Determine the (X, Y) coordinate at the center of the cell enclosing the given text.  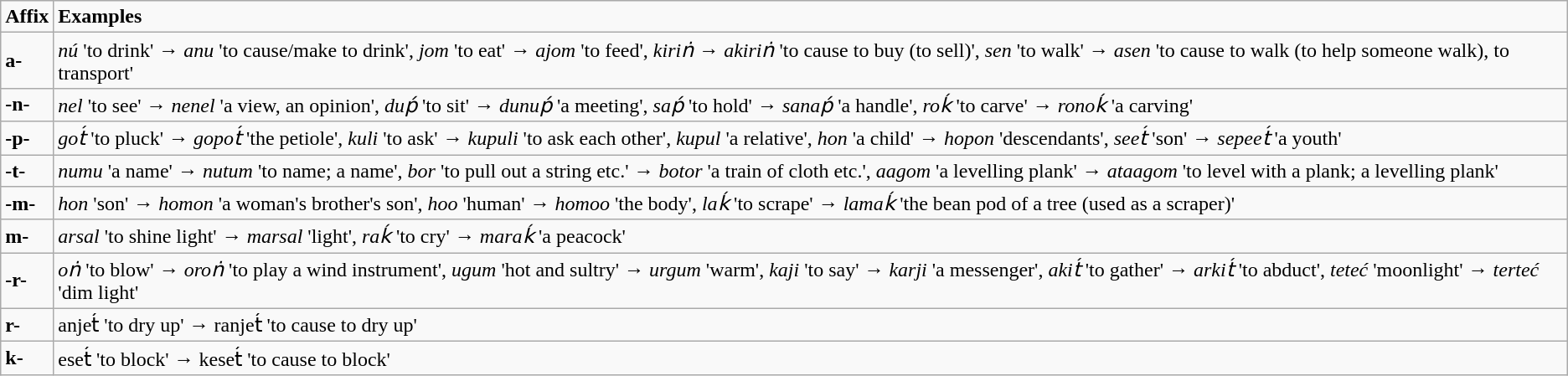
r- (27, 325)
anjet́ 'to dry up' → ranjet́ 'to cause to dry up' (811, 325)
eset́ 'to block' → keset́ 'to cause to block' (811, 358)
nel 'to see' → nenel 'a view, an opinion', duṕ 'to sit' → dunuṕ 'a meeting', saṕ 'to hold' → sanaṕ 'a handle', roḱ 'to carve' → ronoḱ 'a carving' (811, 105)
-r- (27, 281)
-p- (27, 138)
-n- (27, 105)
-t- (27, 170)
a- (27, 60)
k- (27, 358)
hon 'son' → homon 'a woman's brother's son', hoo 'human' → homoo 'the body', laḱ 'to scrape' → lamaḱ 'the bean pod of a tree (used as a scraper)' (811, 203)
arsal 'to shine light' → marsal 'light', raḱ 'to cry' → maraḱ 'a peacock' (811, 236)
Affix (27, 17)
m- (27, 236)
-m- (27, 203)
Examples (811, 17)
